Provide the [X, Y] coordinate of the cell's center where the given text is located.  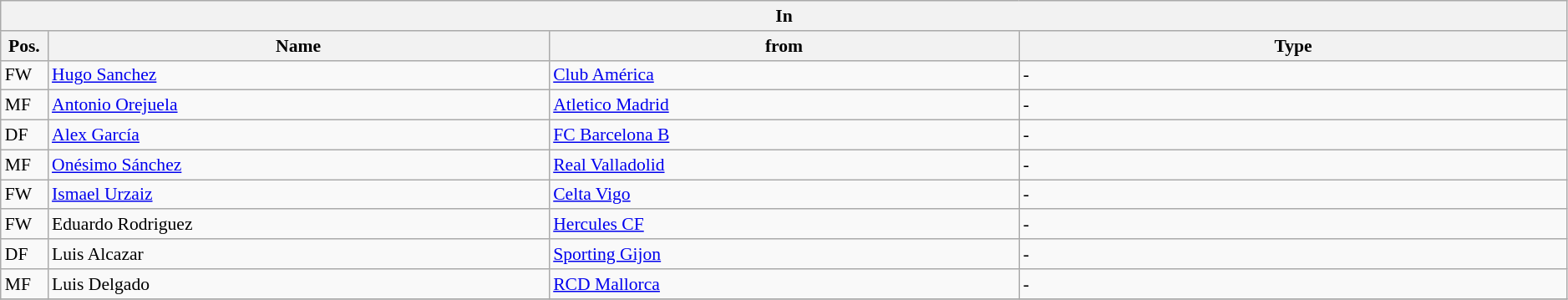
Alex García [298, 135]
Pos. [24, 46]
Sporting Gijon [784, 254]
Onésimo Sánchez [298, 165]
Real Valladolid [784, 165]
Luis Delgado [298, 284]
Club América [784, 75]
Hercules CF [784, 225]
Atletico Madrid [784, 105]
FC Barcelona B [784, 135]
Name [298, 46]
from [784, 46]
Eduardo Rodriguez [298, 225]
In [784, 16]
Hugo Sanchez [298, 75]
Luis Alcazar [298, 254]
RCD Mallorca [784, 284]
Ismael Urzaiz [298, 195]
Type [1293, 46]
Celta Vigo [784, 195]
Antonio Orejuela [298, 105]
